From the cell containing the given text, extract its center point as (x, y) coordinate. 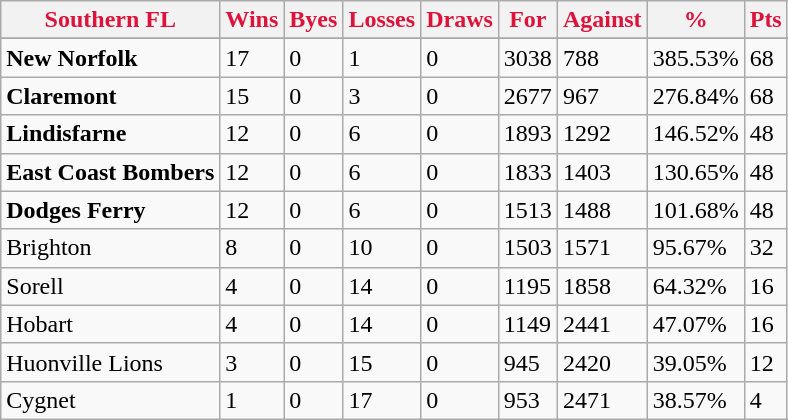
2471 (602, 400)
276.84% (696, 96)
East Coast Bombers (110, 172)
10 (382, 248)
Lindisfarne (110, 134)
953 (528, 400)
New Norfolk (110, 58)
1488 (602, 210)
146.52% (696, 134)
Sorell (110, 286)
945 (528, 362)
2420 (602, 362)
95.67% (696, 248)
3038 (528, 58)
Pts (766, 20)
Dodges Ferry (110, 210)
788 (602, 58)
Against (602, 20)
1292 (602, 134)
1149 (528, 324)
8 (252, 248)
Hobart (110, 324)
1833 (528, 172)
1571 (602, 248)
1513 (528, 210)
47.07% (696, 324)
For (528, 20)
130.65% (696, 172)
Claremont (110, 96)
32 (766, 248)
Southern FL (110, 20)
385.53% (696, 58)
1503 (528, 248)
64.32% (696, 286)
39.05% (696, 362)
Huonville Lions (110, 362)
2441 (602, 324)
38.57% (696, 400)
2677 (528, 96)
1195 (528, 286)
% (696, 20)
Losses (382, 20)
1893 (528, 134)
101.68% (696, 210)
Draws (460, 20)
967 (602, 96)
Brighton (110, 248)
Cygnet (110, 400)
Wins (252, 20)
1858 (602, 286)
Byes (314, 20)
1403 (602, 172)
